Pinpoint the cell where the given text exists, returning its (x, y) midpoint coordinate. 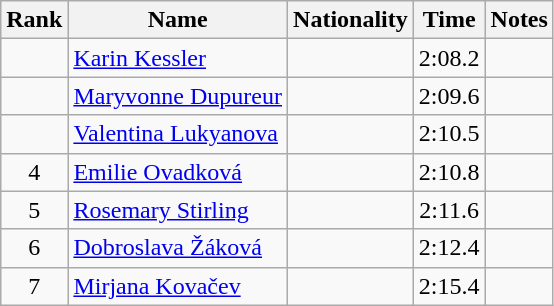
Mirjana Kovačev (178, 286)
2:11.6 (449, 210)
Dobroslava Žáková (178, 248)
Nationality (351, 20)
Valentina Lukyanova (178, 134)
6 (34, 248)
5 (34, 210)
4 (34, 172)
7 (34, 286)
Time (449, 20)
2:08.2 (449, 58)
Emilie Ovadková (178, 172)
Notes (519, 20)
2:12.4 (449, 248)
2:10.8 (449, 172)
Rosemary Stirling (178, 210)
2:09.6 (449, 96)
Maryvonne Dupureur (178, 96)
Rank (34, 20)
Name (178, 20)
Karin Kessler (178, 58)
2:15.4 (449, 286)
2:10.5 (449, 134)
